Provide the (x, y) coordinate of the cell's center where the given text is located.  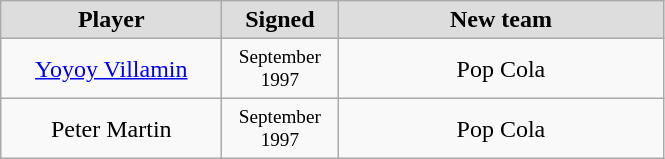
New team (501, 20)
Signed (280, 20)
Yoyoy Villamin (112, 69)
Player (112, 20)
Peter Martin (112, 129)
